Determine the (X, Y) coordinate at the center of the cell enclosing the given text.  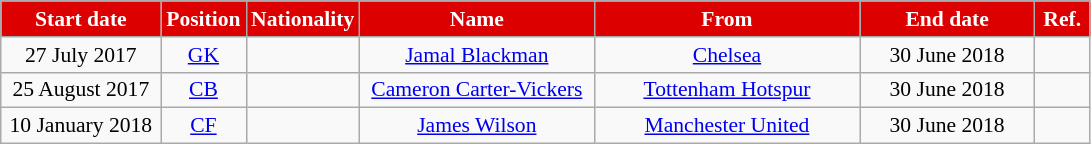
GK (204, 55)
27 July 2017 (81, 55)
Start date (81, 19)
Name (476, 19)
Chelsea (726, 55)
Nationality (302, 19)
Manchester United (726, 126)
End date (948, 19)
CF (204, 126)
CB (204, 90)
Tottenham Hotspur (726, 90)
Position (204, 19)
10 January 2018 (81, 126)
James Wilson (476, 126)
Jamal Blackman (476, 55)
Cameron Carter-Vickers (476, 90)
25 August 2017 (81, 90)
From (726, 19)
Ref. (1062, 19)
